From the cell containing the given text, extract its center point as [x, y] coordinate. 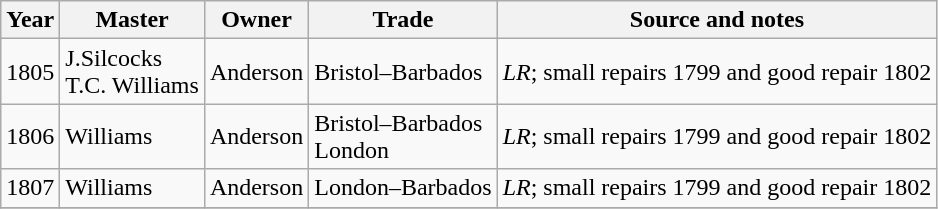
London–Barbados [403, 188]
1806 [30, 136]
J.SilcocksT.C. Williams [132, 72]
Owner [256, 20]
Year [30, 20]
Source and notes [717, 20]
1805 [30, 72]
Trade [403, 20]
Bristol–BarbadosLondon [403, 136]
Bristol–Barbados [403, 72]
Master [132, 20]
1807 [30, 188]
